Output the (x, y) coordinate of the center of the cell containing the given text.  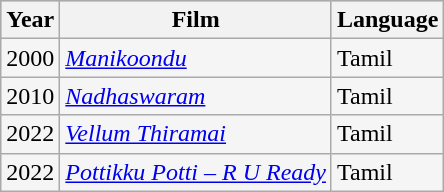
2000 (30, 58)
Language (387, 20)
Film (196, 20)
Vellum Thiramai (196, 134)
2010 (30, 96)
Nadhaswaram (196, 96)
Year (30, 20)
Manikoondu (196, 58)
Pottikku Potti – R U Ready (196, 172)
